Return [x, y] of the center of cell containing provided text 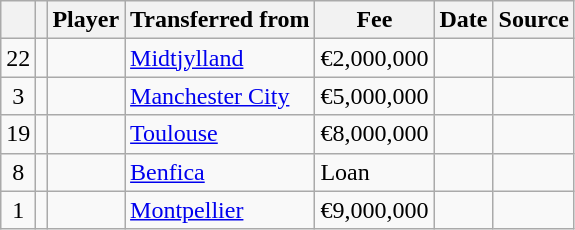
8 [18, 172]
€5,000,000 [374, 96]
Toulouse [220, 134]
Loan [374, 172]
1 [18, 210]
Midtjylland [220, 58]
19 [18, 134]
Montpellier [220, 210]
Manchester City [220, 96]
€9,000,000 [374, 210]
Date [464, 20]
Transferred from [220, 20]
22 [18, 58]
Benfica [220, 172]
3 [18, 96]
Player [86, 20]
Fee [374, 20]
€2,000,000 [374, 58]
Source [534, 20]
€8,000,000 [374, 134]
